Scan for the cell matching the given text and deliver its (x, y) coordinate at center. 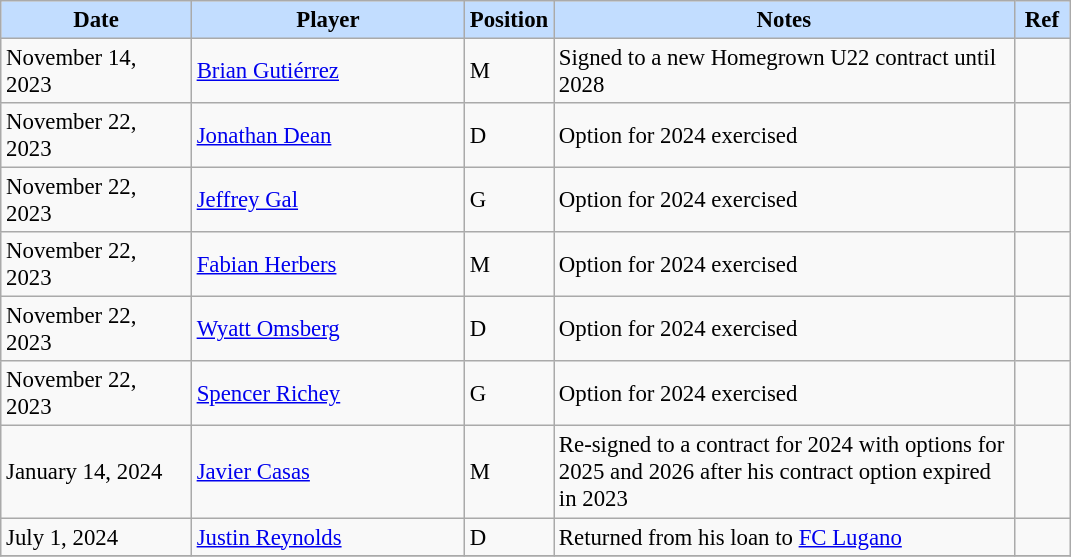
November 14, 2023 (96, 72)
Spencer Richey (328, 394)
Position (508, 20)
Re-signed to a contract for 2024 with options for 2025 and 2026 after his contract option expired in 2023 (784, 472)
Justin Reynolds (328, 537)
Notes (784, 20)
Signed to a new Homegrown U22 contract until 2028 (784, 72)
Brian Gutiérrez (328, 72)
Jeffrey Gal (328, 200)
Fabian Herbers (328, 264)
July 1, 2024 (96, 537)
January 14, 2024 (96, 472)
Date (96, 20)
Returned from his loan to FC Lugano (784, 537)
Wyatt Omsberg (328, 330)
Player (328, 20)
Ref (1042, 20)
Javier Casas (328, 472)
Jonathan Dean (328, 136)
